Find where the given text appears and provide that cell's center as [X, Y] coordinate. 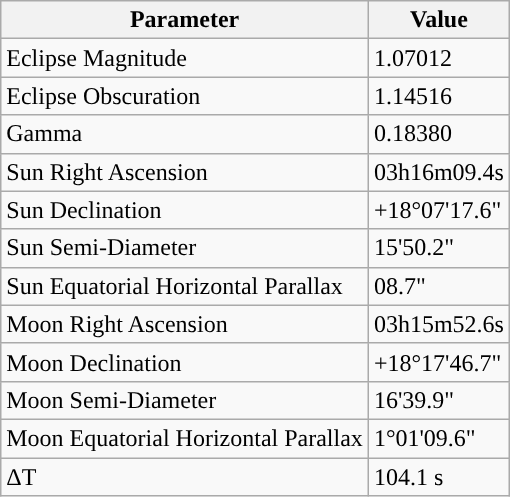
1.07012 [438, 58]
Eclipse Obscuration [185, 96]
+18°17'46.7" [438, 362]
1.14516 [438, 96]
Sun Right Ascension [185, 172]
15'50.2" [438, 248]
104.1 s [438, 477]
ΔT [185, 477]
+18°07'17.6" [438, 210]
Gamma [185, 134]
03h16m09.4s [438, 172]
Moon Right Ascension [185, 324]
08.7" [438, 286]
Sun Declination [185, 210]
Sun Semi-Diameter [185, 248]
Parameter [185, 20]
0.18380 [438, 134]
03h15m52.6s [438, 324]
Value [438, 20]
Moon Semi-Diameter [185, 400]
Moon Declination [185, 362]
1°01'09.6" [438, 438]
Moon Equatorial Horizontal Parallax [185, 438]
16'39.9" [438, 400]
Eclipse Magnitude [185, 58]
Sun Equatorial Horizontal Parallax [185, 286]
